Identify which cell holds the provided text, then report its (x, y) central coordinate. 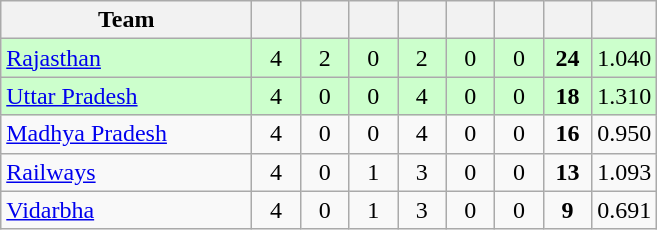
18 (568, 96)
13 (568, 172)
Rajasthan (126, 58)
Uttar Pradesh (126, 96)
1.093 (624, 172)
0.950 (624, 134)
Railways (126, 172)
24 (568, 58)
1.310 (624, 96)
0.691 (624, 210)
Vidarbha (126, 210)
Madhya Pradesh (126, 134)
9 (568, 210)
16 (568, 134)
Team (126, 20)
1.040 (624, 58)
